Capture the cell that displays the provided text and extract its [x, y] central coordinate. 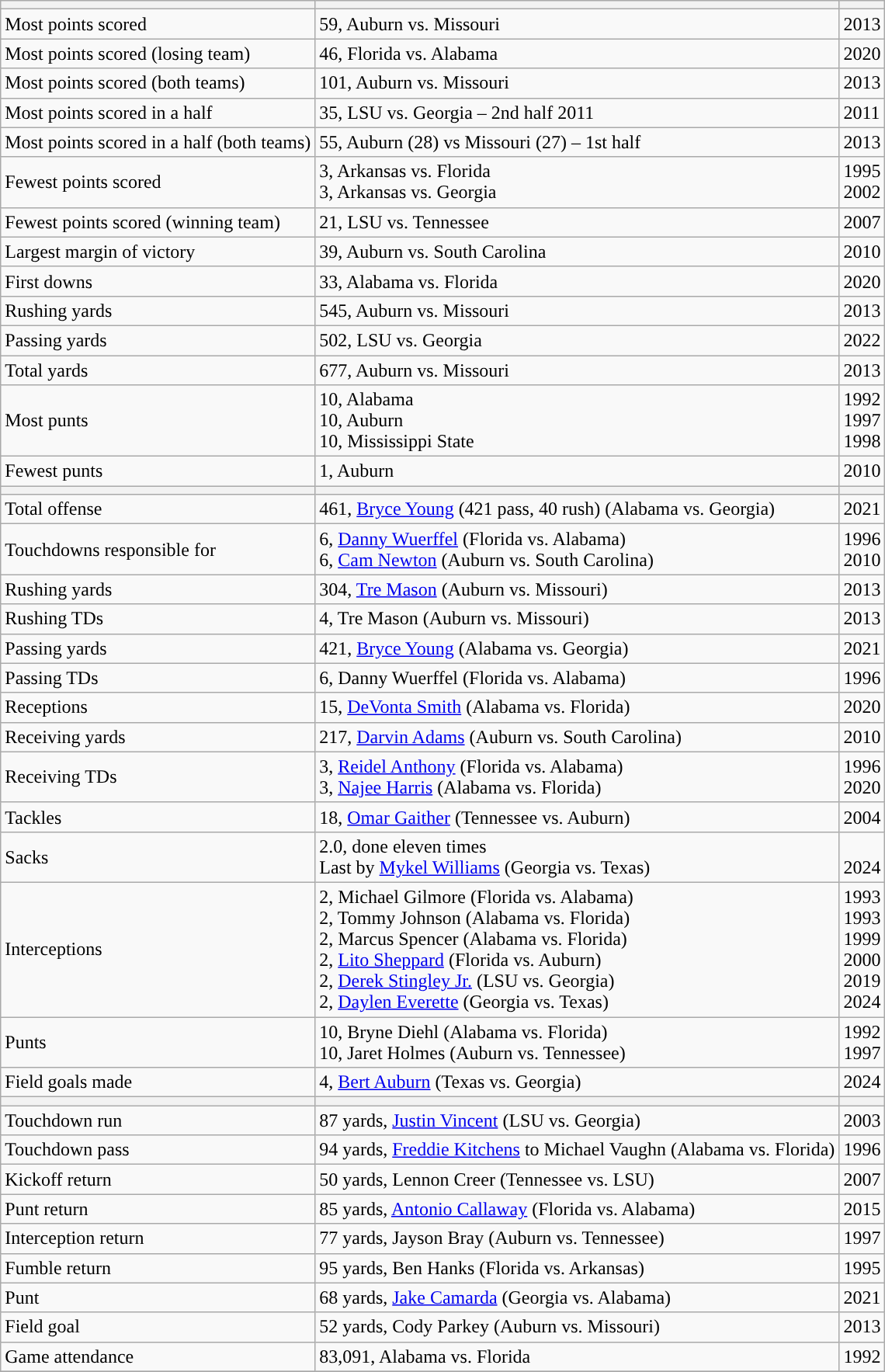
95 yards, Ben Hanks (Florida vs. Arkansas) [578, 1268]
Punts [158, 1042]
35, LSU vs. Georgia – 2nd half 2011 [578, 113]
3, Arkansas vs. Florida 3, Arkansas vs. Georgia [578, 182]
10, Bryne Diehl (Alabama vs. Florida) 10, Jaret Holmes (Auburn vs. Tennessee) [578, 1042]
Total offense [158, 509]
2003 [862, 1120]
15, DeVonta Smith (Alabama vs. Florida) [578, 707]
77 yards, Jayson Bray (Auburn vs. Tennessee) [578, 1238]
6, Danny Wuerffel (Florida vs. Alabama) 6, Cam Newton (Auburn vs. South Carolina) [578, 550]
46, Florida vs. Alabama [578, 54]
Game attendance [158, 1356]
Interceptions [158, 949]
Touchdowns responsible for [158, 550]
Most points scored (both teams) [158, 83]
33, Alabama vs. Florida [578, 281]
2022 [862, 340]
545, Auburn vs. Missouri [578, 311]
68 yards, Jake Camarda (Georgia vs. Alabama) [578, 1297]
1992 1997 [862, 1042]
Receiving yards [158, 737]
1995 2002 [862, 182]
2.0, done eleven timesLast by Mykel Williams (Georgia vs. Texas) [578, 857]
2011 [862, 113]
55, Auburn (28) vs Missouri (27) – 1st half [578, 142]
Total yards [158, 370]
Sacks [158, 857]
Touchdown run [158, 1120]
18, Omar Gaither (Tennessee vs. Auburn) [578, 817]
217, Darvin Adams (Auburn vs. South Carolina) [578, 737]
Rushing TDs [158, 619]
101, Auburn vs. Missouri [578, 83]
87 yards, Justin Vincent (LSU vs. Georgia) [578, 1120]
4, Tre Mason (Auburn vs. Missouri) [578, 619]
Largest margin of victory [158, 252]
677, Auburn vs. Missouri [578, 370]
19962020 [862, 776]
10, Alabama 10, Auburn 10, Mississippi State [578, 421]
3, Reidel Anthony (Florida vs. Alabama) 3, Najee Harris (Alabama vs. Florida) [578, 776]
94 yards, Freddie Kitchens to Michael Vaughn (Alabama vs. Florida) [578, 1150]
Fumble return [158, 1268]
1993 1993 1999 2000 2019 2024 [862, 949]
50 yards, Lennon Creer (Tennessee vs. LSU) [578, 1179]
Most points scored (losing team) [158, 54]
Fewest punts [158, 471]
Most points scored in a half (both teams) [158, 142]
1, Auburn [578, 471]
Most punts [158, 421]
Interception return [158, 1238]
59, Auburn vs. Missouri [578, 24]
52 yards, Cody Parkey (Auburn vs. Missouri) [578, 1327]
Kickoff return [158, 1179]
Receiving TDs [158, 776]
Passing TDs [158, 678]
Most points scored in a half [158, 113]
Receptions [158, 707]
Most points scored [158, 24]
Tackles [158, 817]
2004 [862, 817]
1992 1997 1998 [862, 421]
1997 [862, 1238]
461, Bryce Young (421 pass, 40 rush) (Alabama vs. Georgia) [578, 509]
1992 [862, 1356]
First downs [158, 281]
Touchdown pass [158, 1150]
Field goal [158, 1327]
1996 2010 [862, 550]
Field goals made [158, 1082]
304, Tre Mason (Auburn vs. Missouri) [578, 589]
Fewest points scored [158, 182]
85 yards, Antonio Callaway (Florida vs. Alabama) [578, 1209]
502, LSU vs. Georgia [578, 340]
Punt [158, 1297]
Fewest points scored (winning team) [158, 222]
83,091, Alabama vs. Florida [578, 1356]
39, Auburn vs. South Carolina [578, 252]
4, Bert Auburn (Texas vs. Georgia) [578, 1082]
Punt return [158, 1209]
21, LSU vs. Tennessee [578, 222]
2015 [862, 1209]
1995 [862, 1268]
421, Bryce Young (Alabama vs. Georgia) [578, 648]
6, Danny Wuerffel (Florida vs. Alabama) [578, 678]
